Scan for the cell matching the given text and deliver its [x, y] coordinate at center. 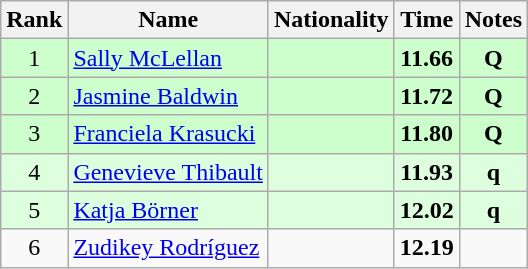
Notes [493, 20]
Genevieve Thibault [168, 172]
6 [34, 248]
3 [34, 134]
4 [34, 172]
2 [34, 96]
Zudikey Rodríguez [168, 248]
12.02 [426, 210]
12.19 [426, 248]
1 [34, 58]
Katja Börner [168, 210]
11.93 [426, 172]
11.66 [426, 58]
Time [426, 20]
Nationality [331, 20]
Name [168, 20]
Sally McLellan [168, 58]
Jasmine Baldwin [168, 96]
Rank [34, 20]
5 [34, 210]
11.80 [426, 134]
11.72 [426, 96]
Franciela Krasucki [168, 134]
